Identify which cell holds the provided text, then report its [x, y] central coordinate. 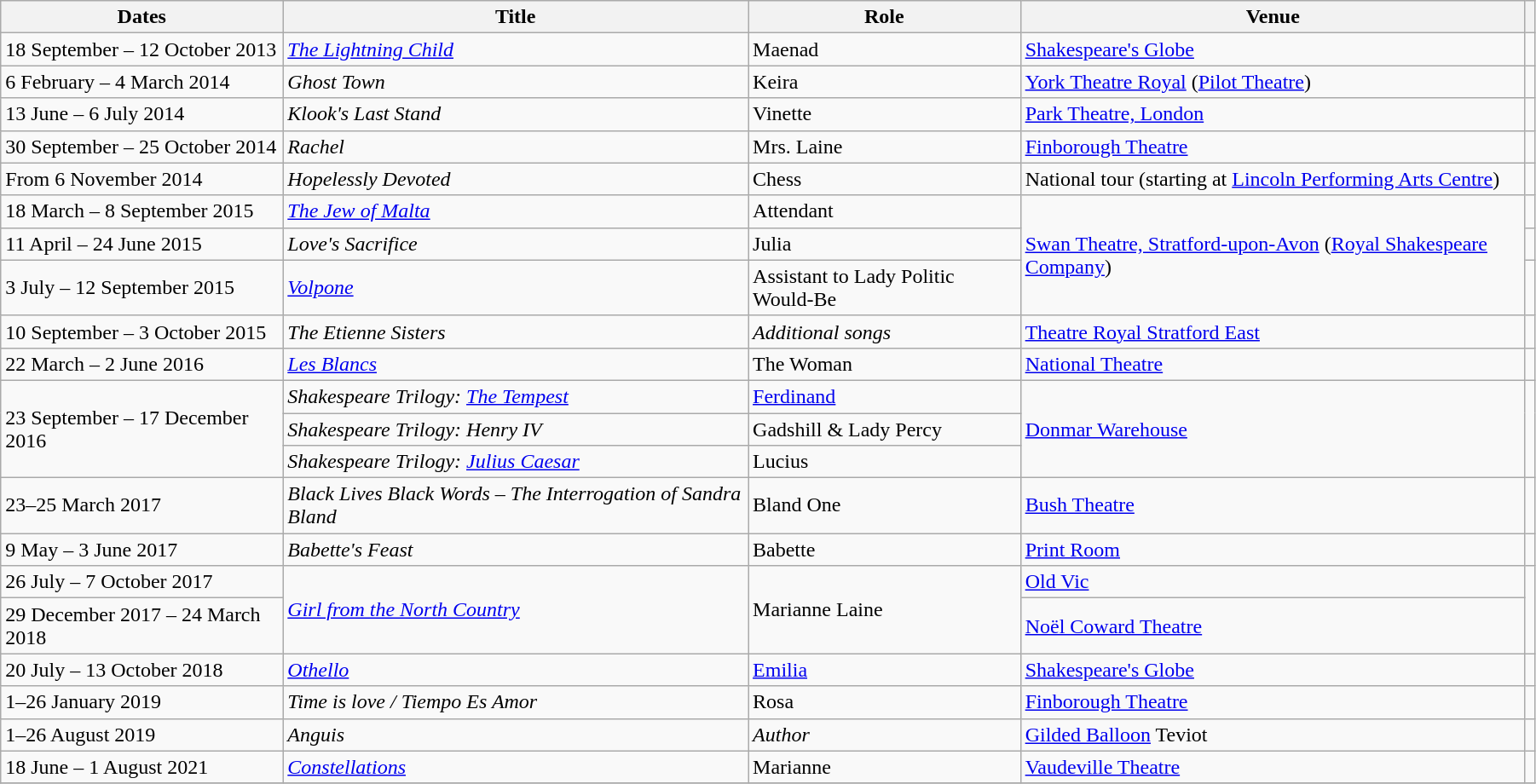
Attendant [885, 211]
The Woman [885, 364]
Marianne Laine [885, 610]
3 July – 12 September 2015 [141, 288]
Rosa [885, 702]
Dates [141, 17]
Venue [1273, 17]
Mrs. Laine [885, 147]
Black Lives Black Words – The Interrogation of Sandra Bland [516, 506]
18 September – 12 October 2013 [141, 49]
22 March – 2 June 2016 [141, 364]
18 June – 1 August 2021 [141, 767]
Author [885, 735]
Vaudeville Theatre [1273, 767]
Park Theatre, London [1273, 114]
Anguis [516, 735]
From 6 November 2014 [141, 179]
Love's Sacrifice [516, 244]
29 December 2017 – 24 March 2018 [141, 625]
Shakespeare Trilogy: The Tempest [516, 396]
Time is love / Tiempo Es Amor [516, 702]
1–26 January 2019 [141, 702]
1–26 August 2019 [141, 735]
Othello [516, 670]
26 July – 7 October 2017 [141, 582]
Emilia [885, 670]
Print Room [1273, 550]
Chess [885, 179]
Maenad [885, 49]
Donmar Warehouse [1273, 429]
Volpone [516, 288]
Assistant to Lady Politic Would-Be [885, 288]
Les Blancs [516, 364]
Noël Coward Theatre [1273, 625]
Old Vic [1273, 582]
Swan Theatre, Stratford-upon-Avon (Royal Shakespeare Company) [1273, 256]
Marianne [885, 767]
Julia [885, 244]
National Theatre [1273, 364]
The Etienne Sisters [516, 331]
Hopelessly Devoted [516, 179]
National tour (starting at Lincoln Performing Arts Centre) [1273, 179]
Girl from the North Country [516, 610]
13 June – 6 July 2014 [141, 114]
Role [885, 17]
23–25 March 2017 [141, 506]
Ghost Town [516, 82]
30 September – 25 October 2014 [141, 147]
Additional songs [885, 331]
Ferdinand [885, 396]
10 September – 3 October 2015 [141, 331]
Title [516, 17]
Bland One [885, 506]
Theatre Royal Stratford East [1273, 331]
York Theatre Royal (Pilot Theatre) [1273, 82]
6 February – 4 March 2014 [141, 82]
The Lightning Child [516, 49]
11 April – 24 June 2015 [141, 244]
Shakespeare Trilogy: Julius Caesar [516, 462]
Keira [885, 82]
Klook's Last Stand [516, 114]
The Jew of Malta [516, 211]
Gadshill & Lady Percy [885, 429]
9 May – 3 June 2017 [141, 550]
18 March – 8 September 2015 [141, 211]
Constellations [516, 767]
Babette [885, 550]
Rachel [516, 147]
23 September – 17 December 2016 [141, 429]
Babette's Feast [516, 550]
Shakespeare Trilogy: Henry IV [516, 429]
Gilded Balloon Teviot [1273, 735]
Bush Theatre [1273, 506]
Vinette [885, 114]
20 July – 13 October 2018 [141, 670]
Lucius [885, 462]
